Return [X, Y] of the center of cell containing provided text 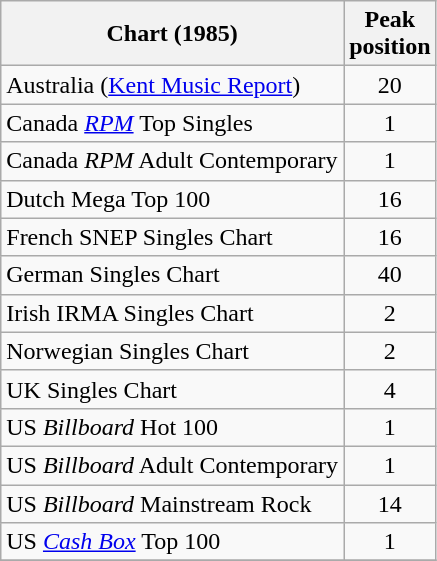
Canada RPM Adult Contemporary [172, 161]
20 [390, 85]
4 [390, 389]
40 [390, 275]
French SNEP Singles Chart [172, 237]
US Billboard Mainstream Rock [172, 503]
14 [390, 503]
US Billboard Hot 100 [172, 427]
Canada RPM Top Singles [172, 123]
Norwegian Singles Chart [172, 351]
Irish IRMA Singles Chart [172, 313]
Australia (Kent Music Report) [172, 85]
Dutch Mega Top 100 [172, 199]
German Singles Chart [172, 275]
Chart (1985) [172, 34]
US Cash Box Top 100 [172, 542]
Peakposition [390, 34]
US Billboard Adult Contemporary [172, 465]
UK Singles Chart [172, 389]
